Detect which cell encompasses the target text, then output its [X, Y] center coordinate. 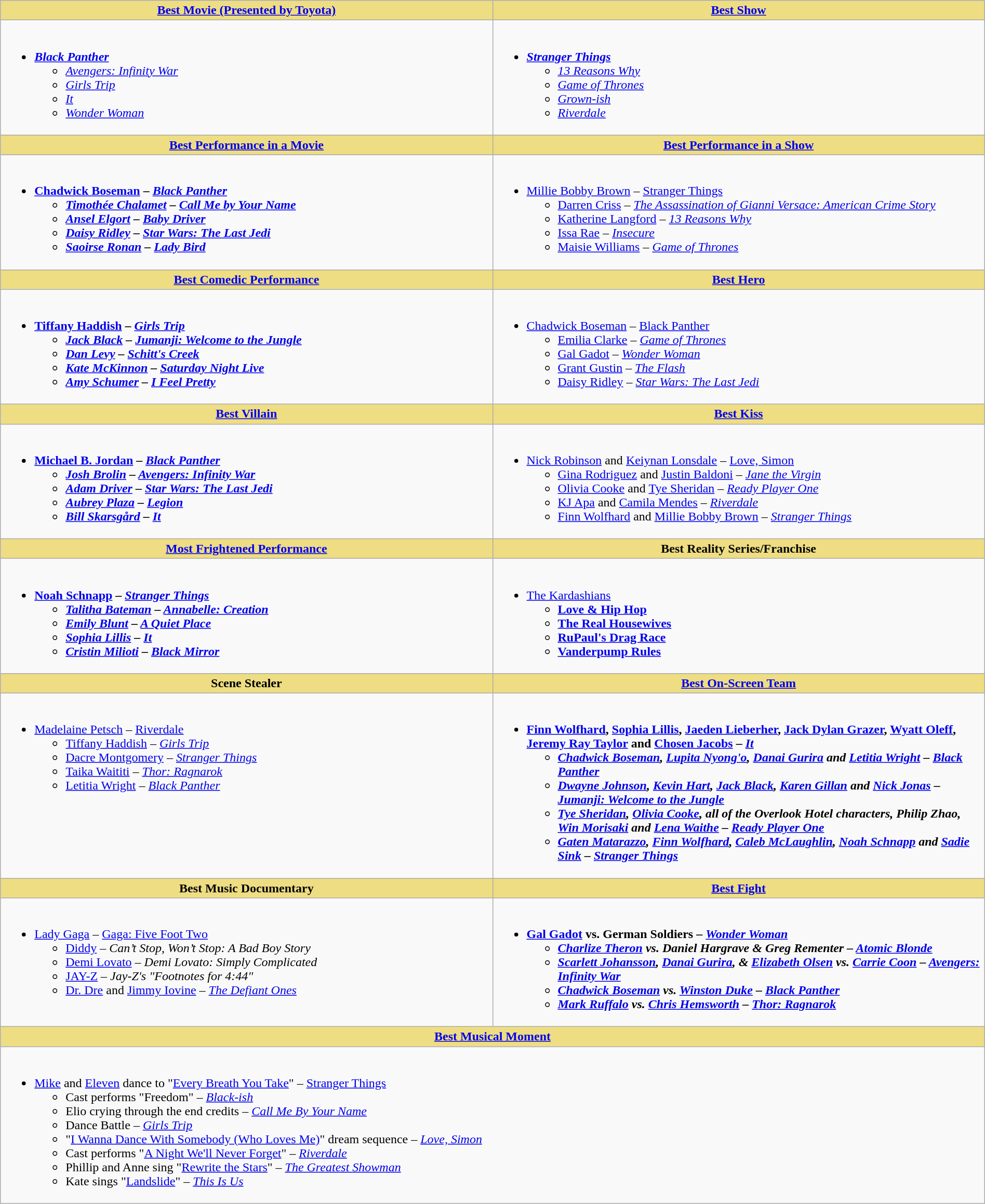
Best Kiss [739, 414]
Michael B. Jordan – Black PantherJosh Brolin – Avengers: Infinity WarAdam Driver – Star Wars: The Last JediAubrey Plaza – LegionBill Skarsgård – It [246, 481]
Best Music Documentary [246, 888]
Best Musical Moment [492, 1037]
Black PantherAvengers: Infinity WarGirls TripItWonder Woman [246, 78]
Best On-Screen Team [739, 683]
Best Reality Series/Franchise [739, 549]
Scene Stealer [246, 683]
Best Hero [739, 279]
Noah Schnapp – Stranger ThingsTalitha Bateman – Annabelle: CreationEmily Blunt – A Quiet PlaceSophia Lillis – ItCristin Milioti – Black Mirror [246, 616]
Best Performance in a Movie [246, 145]
Stranger Things13 Reasons WhyGame of ThronesGrown-ishRiverdale [739, 78]
Best Performance in a Show [739, 145]
Best Movie (Presented by Toyota) [246, 10]
Most Frightened Performance [246, 549]
Best Fight [739, 888]
The KardashiansLove & Hip HopThe Real HousewivesRuPaul's Drag RaceVanderpump Rules [739, 616]
Best Villain [246, 414]
Best Comedic Performance [246, 279]
Best Show [739, 10]
